Locate the cell with the specified text and output its (X, Y) center coordinate. 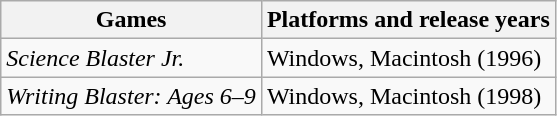
Games (132, 20)
Science Blaster Jr. (132, 58)
Writing Blaster: Ages 6–9 (132, 96)
Windows, Macintosh (1998) (408, 96)
Windows, Macintosh (1996) (408, 58)
Platforms and release years (408, 20)
